Return the [X, Y] coordinate for the center point of the cell that contains the specified text.  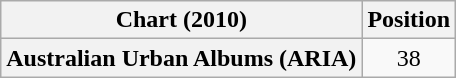
Position [409, 20]
Australian Urban Albums (ARIA) [182, 58]
38 [409, 58]
Chart (2010) [182, 20]
